Provide the (X, Y) coordinate of the cell's center where the given text is located.  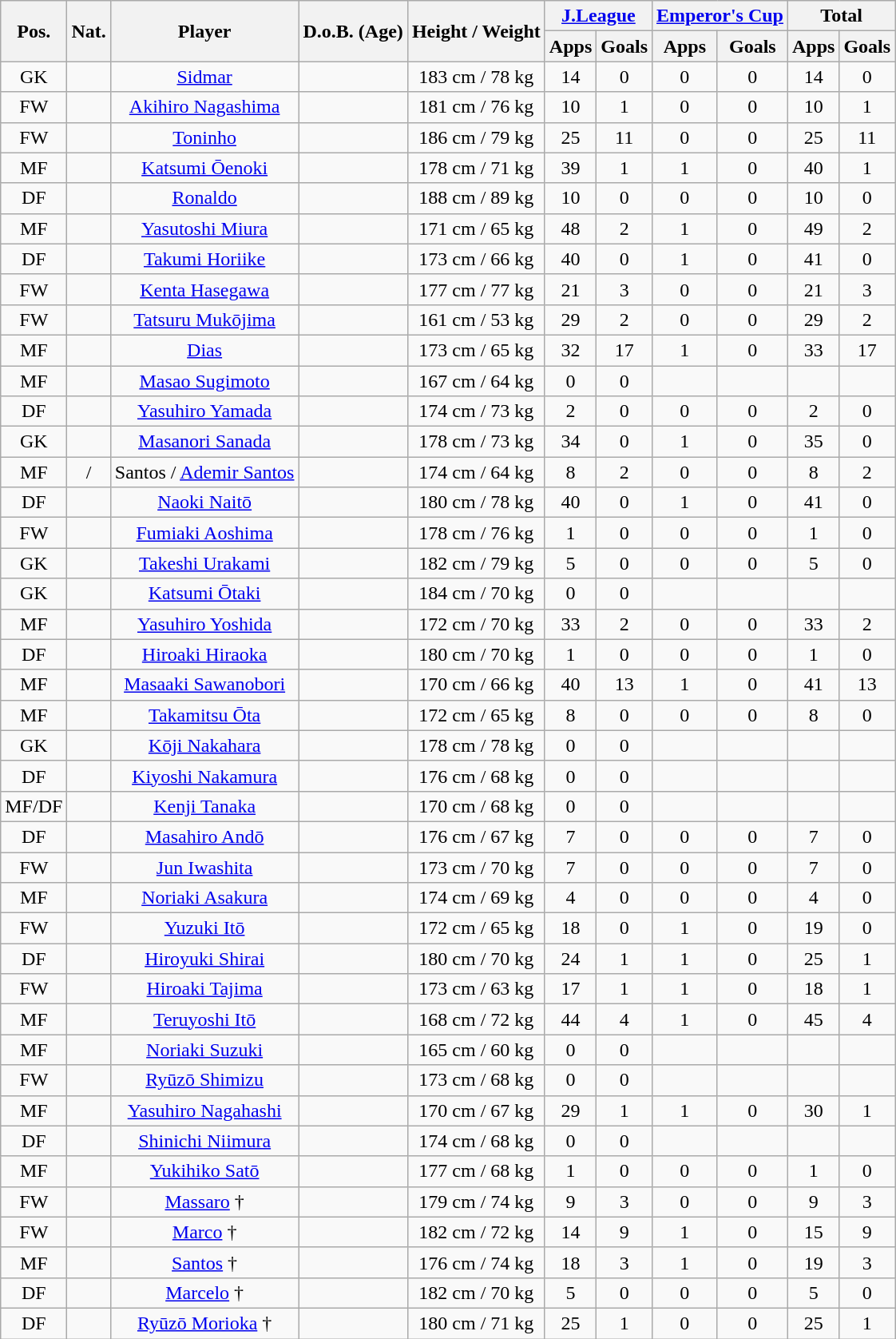
Jun Iwashita (204, 867)
177 cm / 68 kg (476, 1171)
Emperor's Cup (720, 16)
Pos. (34, 31)
Marcelo † (204, 1293)
Masaaki Sawanobori (204, 685)
Masahiro Andō (204, 836)
Dias (204, 350)
173 cm / 63 kg (476, 989)
49 (813, 228)
48 (570, 228)
167 cm / 64 kg (476, 381)
Player (204, 31)
Kiyoshi Nakamura (204, 776)
176 cm / 67 kg (476, 836)
44 (570, 1019)
15 (813, 1232)
176 cm / 68 kg (476, 776)
Hiroaki Tajima (204, 989)
Yasuhiro Yamada (204, 411)
D.o.B. (Age) (353, 31)
/ (89, 472)
171 cm / 65 kg (476, 228)
Noriaki Suzuki (204, 1050)
173 cm / 70 kg (476, 867)
J.League (598, 16)
173 cm / 65 kg (476, 350)
39 (570, 168)
Katsumi Ōenoki (204, 168)
Ronaldo (204, 198)
170 cm / 66 kg (476, 685)
35 (813, 442)
178 cm / 76 kg (476, 533)
Akihiro Nagashima (204, 107)
Sidmar (204, 77)
178 cm / 73 kg (476, 442)
182 cm / 72 kg (476, 1232)
179 cm / 74 kg (476, 1202)
32 (570, 350)
180 cm / 78 kg (476, 503)
Yasuhiro Nagahashi (204, 1111)
Kenji Tanaka (204, 806)
Santos † (204, 1262)
Yasuhiro Yoshida (204, 624)
Noriaki Asakura (204, 898)
186 cm / 79 kg (476, 137)
181 cm / 76 kg (476, 107)
174 cm / 68 kg (476, 1141)
180 cm / 71 kg (476, 1323)
Takamitsu Ōta (204, 715)
182 cm / 70 kg (476, 1293)
183 cm / 78 kg (476, 77)
Fumiaki Aoshima (204, 533)
173 cm / 66 kg (476, 259)
Yuzuki Itō (204, 928)
Kōji Nakahara (204, 745)
170 cm / 68 kg (476, 806)
178 cm / 78 kg (476, 745)
Santos / Ademir Santos (204, 472)
45 (813, 1019)
Yukihiko Satō (204, 1171)
173 cm / 68 kg (476, 1080)
Naoki Naitō (204, 503)
Yasutoshi Miura (204, 228)
Katsumi Ōtaki (204, 594)
Hiroyuki Shirai (204, 959)
170 cm / 67 kg (476, 1111)
Total (841, 16)
184 cm / 70 kg (476, 594)
Ryūzō Shimizu (204, 1080)
Takeshi Urakami (204, 563)
Takumi Horiike (204, 259)
168 cm / 72 kg (476, 1019)
Nat. (89, 31)
172 cm / 70 kg (476, 624)
Marco † (204, 1232)
174 cm / 73 kg (476, 411)
161 cm / 53 kg (476, 320)
30 (813, 1111)
176 cm / 74 kg (476, 1262)
188 cm / 89 kg (476, 198)
24 (570, 959)
165 cm / 60 kg (476, 1050)
Massaro † (204, 1202)
Hiroaki Hiraoka (204, 654)
Toninho (204, 137)
182 cm / 79 kg (476, 563)
Masanori Sanada (204, 442)
Kenta Hasegawa (204, 289)
Masao Sugimoto (204, 381)
178 cm / 71 kg (476, 168)
174 cm / 69 kg (476, 898)
177 cm / 77 kg (476, 289)
Ryūzō Morioka † (204, 1323)
34 (570, 442)
Tatsuru Mukōjima (204, 320)
MF/DF (34, 806)
Shinichi Niimura (204, 1141)
174 cm / 64 kg (476, 472)
Height / Weight (476, 31)
Teruyoshi Itō (204, 1019)
